From the cell containing the given text, extract its center point as [x, y] coordinate. 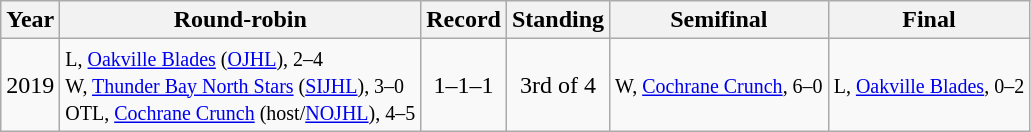
Record [464, 20]
3rd of 4 [558, 85]
Standing [558, 20]
Semifinal [720, 20]
Final [929, 20]
L, Oakville Blades, 0–2 [929, 85]
2019 [30, 85]
1–1–1 [464, 85]
Round-robin [240, 20]
L, Oakville Blades (OJHL), 2–4W, Thunder Bay North Stars (SIJHL), 3–0OTL, Cochrane Crunch (host/NOJHL), 4–5 [240, 85]
Year [30, 20]
W, Cochrane Crunch, 6–0 [720, 85]
